Locate the cell with the specified text and output its (X, Y) center coordinate. 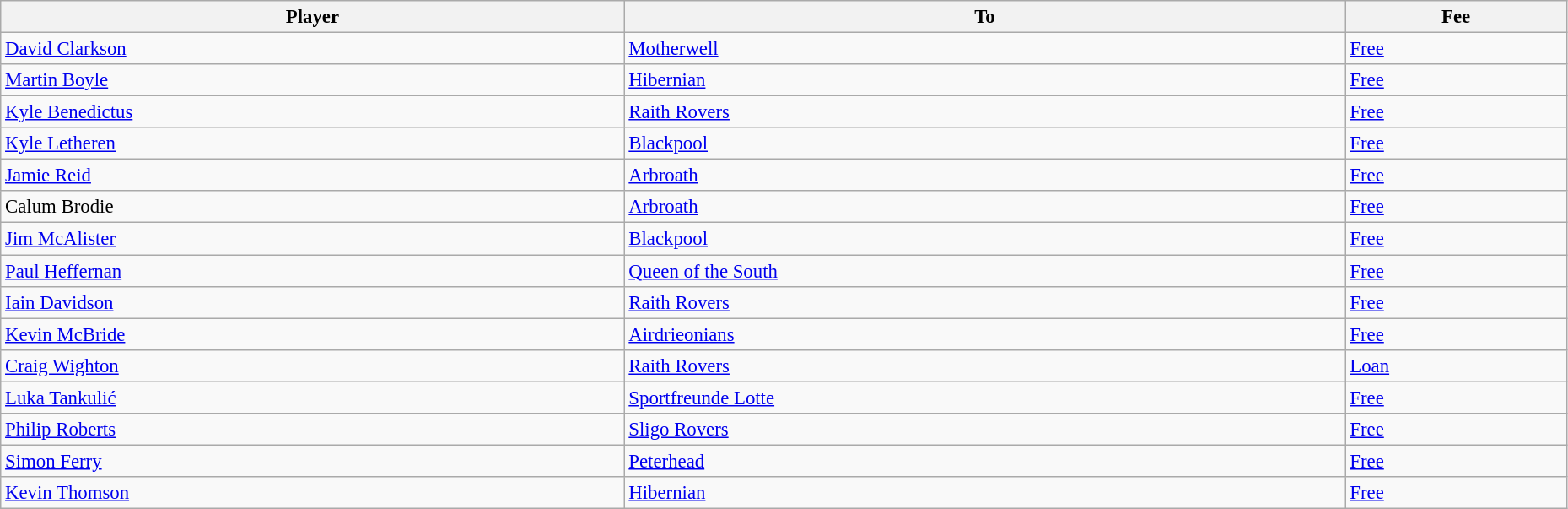
Motherwell (985, 49)
Sportfreunde Lotte (985, 398)
Airdrieonians (985, 334)
Philip Roberts (312, 430)
Simon Ferry (312, 461)
Iain Davidson (312, 302)
Paul Heffernan (312, 271)
Queen of the South (985, 271)
Player (312, 17)
To (985, 17)
Kevin Thomson (312, 493)
David Clarkson (312, 49)
Luka Tankulić (312, 398)
Martin Boyle (312, 80)
Kyle Benedictus (312, 112)
Sligo Rovers (985, 430)
Kyle Letheren (312, 143)
Kevin McBride (312, 334)
Calum Brodie (312, 207)
Jamie Reid (312, 176)
Fee (1456, 17)
Peterhead (985, 461)
Jim McAlister (312, 239)
Craig Wighton (312, 366)
Loan (1456, 366)
